Provide the (x, y) coordinate of the cell's center where the given text is located.  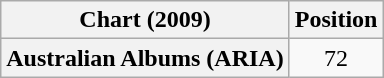
Chart (2009) (145, 20)
Position (336, 20)
Australian Albums (ARIA) (145, 58)
72 (336, 58)
